From the cell containing the given text, extract its center point as (X, Y) coordinate. 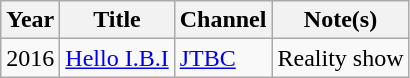
Note(s) (340, 20)
2016 (30, 58)
Channel (223, 20)
Reality show (340, 58)
Hello I.B.I (117, 58)
JTBC (223, 58)
Title (117, 20)
Year (30, 20)
